Locate the cell with the specified text and output its (X, Y) center coordinate. 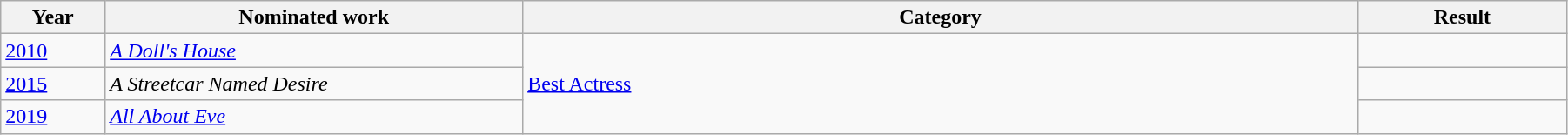
2010 (53, 51)
Year (53, 17)
A Streetcar Named Desire (314, 84)
Best Actress (941, 84)
2019 (53, 117)
Category (941, 17)
Nominated work (314, 17)
Result (1462, 17)
A Doll's House (314, 51)
All About Eve (314, 117)
2015 (53, 84)
